Search for the cell housing the specified text and yield its [X, Y] center coordinate. 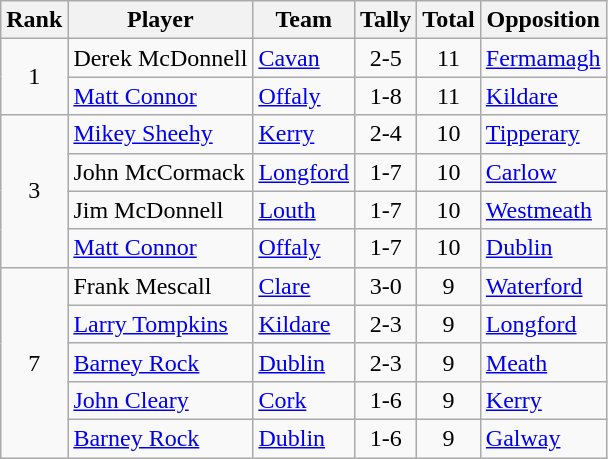
7 [34, 362]
2-4 [386, 134]
Rank [34, 20]
John Cleary [160, 400]
Cavan [304, 58]
Derek McDonnell [160, 58]
Jim McDonnell [160, 210]
Clare [304, 286]
John McCormack [160, 172]
Mikey Sheehy [160, 134]
Larry Tompkins [160, 324]
Team [304, 20]
Fermamagh [543, 58]
1-8 [386, 96]
Tally [386, 20]
Westmeath [543, 210]
Carlow [543, 172]
Frank Mescall [160, 286]
Cork [304, 400]
Player [160, 20]
Opposition [543, 20]
Meath [543, 362]
Total [449, 20]
2-5 [386, 58]
Galway [543, 438]
1 [34, 77]
Waterford [543, 286]
Tipperary [543, 134]
3-0 [386, 286]
3 [34, 191]
Louth [304, 210]
